Search for the cell housing the specified text and yield its (X, Y) center coordinate. 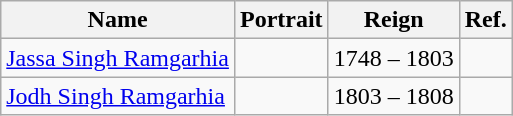
Name (118, 20)
Ref. (486, 20)
Portrait (281, 20)
Jassa Singh Ramgarhia (118, 58)
1803 – 1808 (394, 96)
Jodh Singh Ramgarhia (118, 96)
1748 – 1803 (394, 58)
Reign (394, 20)
